Locate the cell with the specified text and output its (x, y) center coordinate. 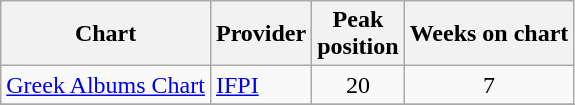
20 (358, 85)
IFPI (260, 85)
7 (489, 85)
Provider (260, 34)
Peakposition (358, 34)
Chart (106, 34)
Weeks on chart (489, 34)
Greek Albums Chart (106, 85)
